Identify which cell holds the provided text, then report its [X, Y] central coordinate. 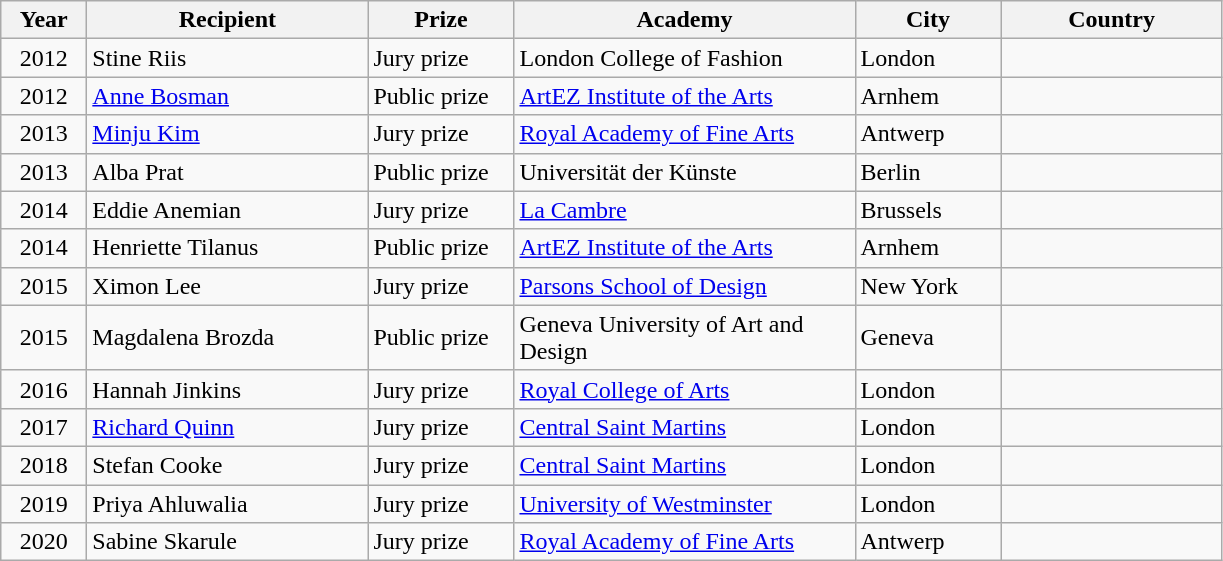
Brussels [928, 210]
Ximon Lee [228, 286]
Recipient [228, 20]
Hannah Jinkins [228, 389]
Country [1112, 20]
Year [44, 20]
Richard Quinn [228, 427]
Minju Kim [228, 134]
Priya Ahluwalia [228, 503]
2020 [44, 542]
2017 [44, 427]
Eddie Anemian [228, 210]
Sabine Skarule [228, 542]
London College of Fashion [684, 58]
City [928, 20]
Berlin [928, 172]
Stine Riis [228, 58]
Universität der Künste [684, 172]
Geneva University of Art and Design [684, 338]
Geneva [928, 338]
New York [928, 286]
Stefan Cooke [228, 465]
Alba Prat [228, 172]
Magdalena Brozda [228, 338]
2016 [44, 389]
2018 [44, 465]
Henriette Tilanus [228, 248]
University of Westminster [684, 503]
La Cambre [684, 210]
Parsons School of Design [684, 286]
Royal College of Arts [684, 389]
Academy [684, 20]
Anne Bosman [228, 96]
2019 [44, 503]
Prize [441, 20]
